Output the [x, y] coordinate of the center of the cell containing the given text.  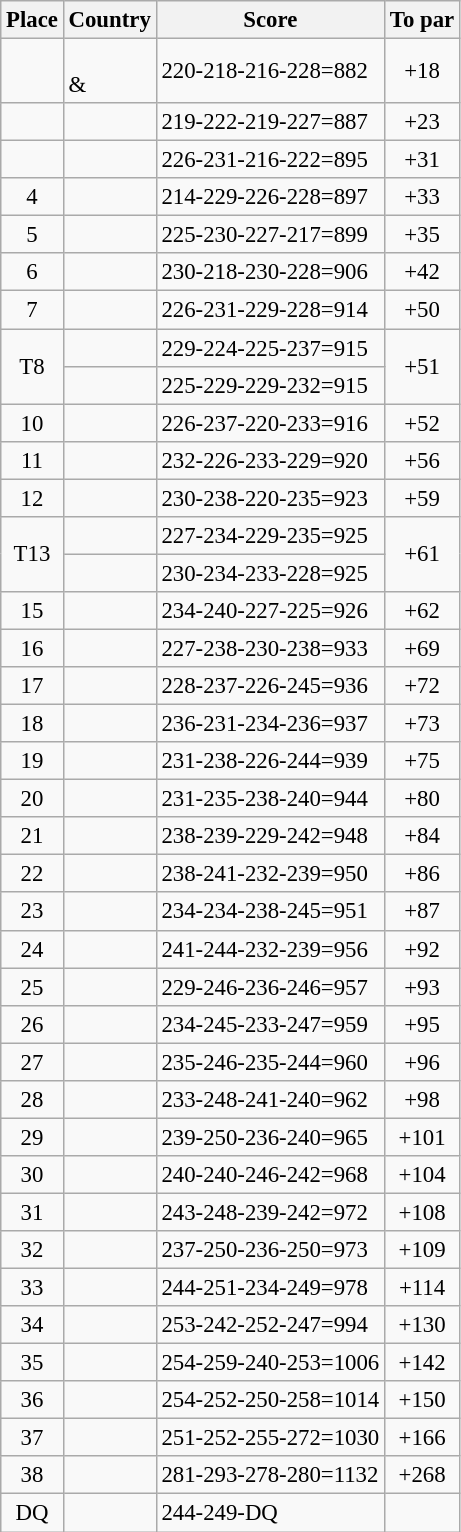
237-250-236-250=973 [270, 1250]
253-242-252-247=994 [270, 1325]
243-248-239-242=972 [270, 1212]
+95 [422, 1024]
244-249-DQ [270, 1513]
+108 [422, 1212]
238-239-229-242=948 [270, 836]
+268 [422, 1475]
24 [32, 949]
T8 [32, 366]
To par [422, 20]
226-231-229-228=914 [270, 310]
15 [32, 611]
27 [32, 1062]
38 [32, 1475]
12 [32, 498]
7 [32, 310]
32 [32, 1250]
235-246-235-244=960 [270, 1062]
& [110, 72]
231-238-226-244=939 [270, 761]
25 [32, 987]
254-259-240-253=1006 [270, 1363]
+61 [422, 554]
+59 [422, 498]
+93 [422, 987]
230-218-230-228=906 [270, 273]
+150 [422, 1400]
17 [32, 686]
219-222-219-227=887 [270, 122]
+109 [422, 1250]
10 [32, 423]
226-237-220-233=916 [270, 423]
+86 [422, 874]
+166 [422, 1438]
6 [32, 273]
+130 [422, 1325]
254-252-250-258=1014 [270, 1400]
225-230-227-217=899 [270, 235]
+23 [422, 122]
11 [32, 460]
236-231-234-236=937 [270, 724]
22 [32, 874]
19 [32, 761]
240-240-246-242=968 [270, 1175]
239-250-236-240=965 [270, 1137]
+96 [422, 1062]
21 [32, 836]
+72 [422, 686]
30 [32, 1175]
+50 [422, 310]
229-224-225-237=915 [270, 348]
+62 [422, 611]
18 [32, 724]
20 [32, 799]
234-234-238-245=951 [270, 912]
214-229-226-228=897 [270, 197]
DQ [32, 1513]
4 [32, 197]
+84 [422, 836]
225-229-229-232=915 [270, 385]
28 [32, 1100]
+42 [422, 273]
T13 [32, 554]
234-245-233-247=959 [270, 1024]
+33 [422, 197]
231-235-238-240=944 [270, 799]
31 [32, 1212]
+69 [422, 648]
+92 [422, 949]
5 [32, 235]
234-240-227-225=926 [270, 611]
37 [32, 1438]
238-241-232-239=950 [270, 874]
33 [32, 1288]
220-218-216-228=882 [270, 72]
230-234-233-228=925 [270, 573]
227-234-229-235=925 [270, 536]
+31 [422, 160]
29 [32, 1137]
34 [32, 1325]
244-251-234-249=978 [270, 1288]
+104 [422, 1175]
+51 [422, 366]
+75 [422, 761]
226-231-216-222=895 [270, 160]
251-252-255-272=1030 [270, 1438]
36 [32, 1400]
+142 [422, 1363]
+35 [422, 235]
+114 [422, 1288]
23 [32, 912]
228-237-226-245=936 [270, 686]
+98 [422, 1100]
227-238-230-238=933 [270, 648]
Country [110, 20]
+87 [422, 912]
233-248-241-240=962 [270, 1100]
+101 [422, 1137]
16 [32, 648]
+80 [422, 799]
229-246-236-246=957 [270, 987]
+18 [422, 72]
35 [32, 1363]
+56 [422, 460]
+73 [422, 724]
232-226-233-229=920 [270, 460]
281-293-278-280=1132 [270, 1475]
241-244-232-239=956 [270, 949]
230-238-220-235=923 [270, 498]
Score [270, 20]
+52 [422, 423]
26 [32, 1024]
Place [32, 20]
